Provide the [x, y] coordinate of the cell's center where the given text is located.  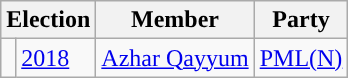
Election [48, 20]
PML(N) [301, 58]
Member [175, 20]
Party [301, 20]
2018 [56, 58]
Azhar Qayyum [175, 58]
